Return (x, y) of the center of cell containing provided text 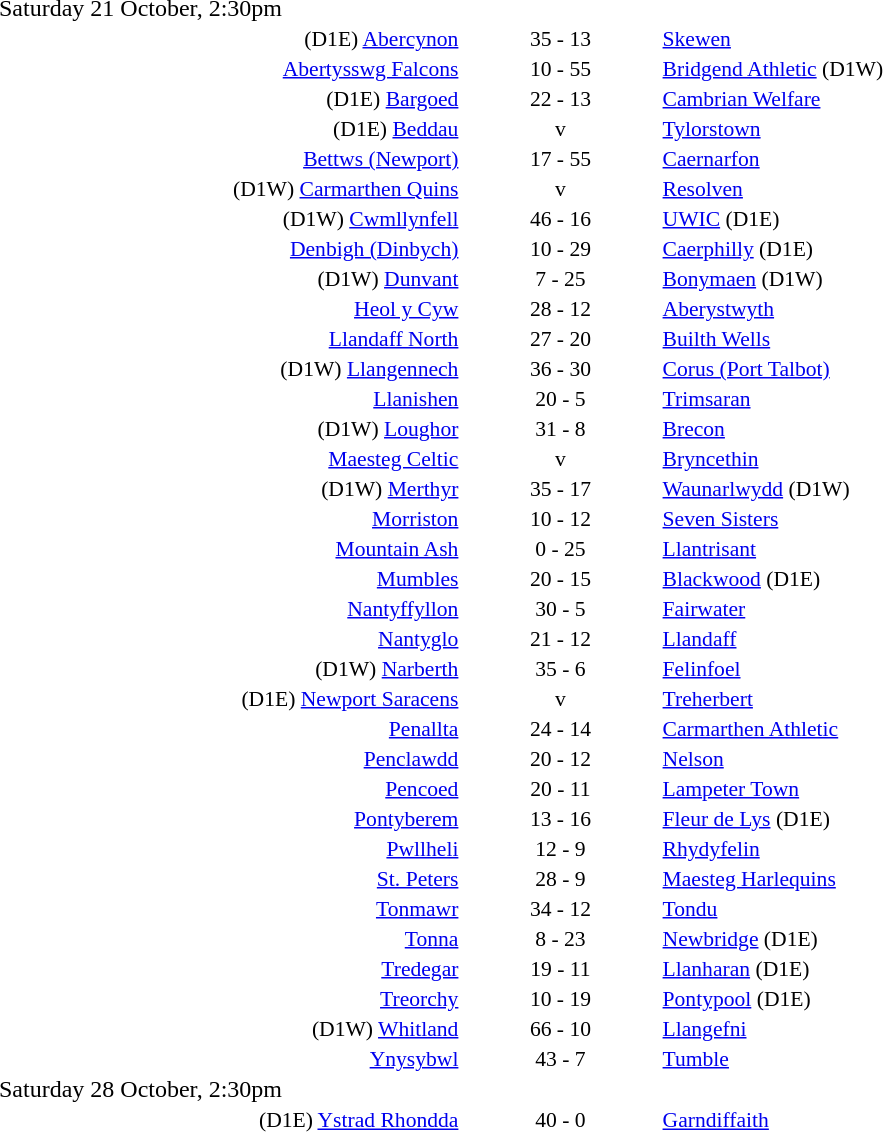
10 - 19 (560, 998)
46 - 16 (560, 218)
13 - 16 (560, 818)
17 - 55 (560, 158)
12 - 9 (560, 848)
27 - 20 (560, 338)
36 - 30 (560, 368)
24 - 14 (560, 728)
34 - 12 (560, 908)
21 - 12 (560, 638)
35 - 13 (560, 38)
20 - 12 (560, 758)
0 - 25 (560, 548)
20 - 5 (560, 398)
31 - 8 (560, 428)
20 - 11 (560, 788)
28 - 9 (560, 878)
28 - 12 (560, 308)
19 - 11 (560, 968)
43 - 7 (560, 1058)
10 - 55 (560, 68)
10 - 12 (560, 518)
8 - 23 (560, 938)
7 - 25 (560, 278)
10 - 29 (560, 248)
30 - 5 (560, 608)
20 - 15 (560, 578)
35 - 6 (560, 668)
35 - 17 (560, 488)
66 - 10 (560, 1028)
22 - 13 (560, 98)
